Locate the cell with the specified text and output its [x, y] center coordinate. 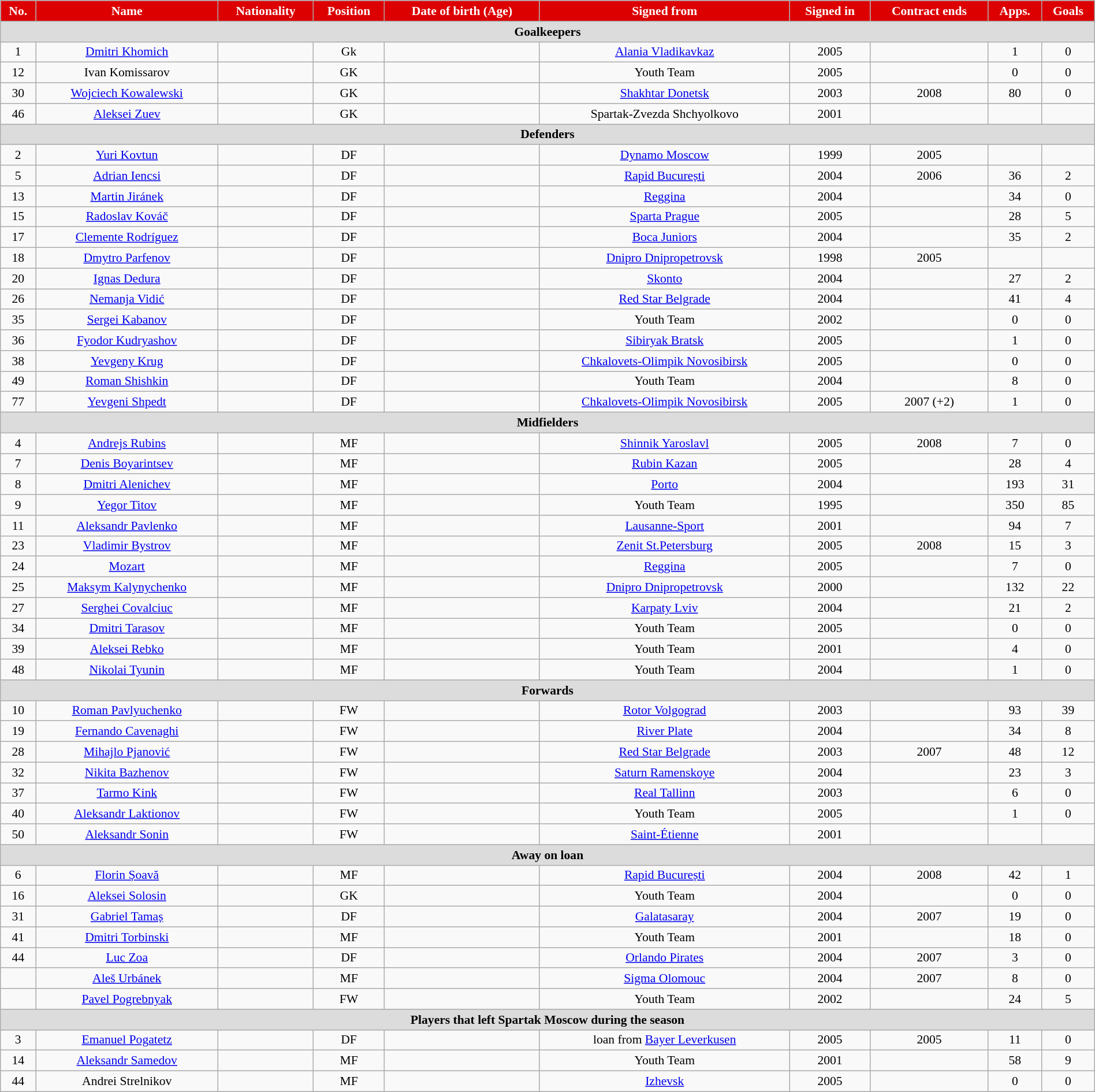
Nemanja Vidić [127, 299]
Position [349, 11]
20 [18, 278]
42 [1015, 875]
Yuri Kovtun [127, 155]
80 [1015, 94]
77 [18, 402]
Rotor Volgograd [664, 711]
Aleksei Rebko [127, 649]
1998 [830, 258]
16 [18, 896]
Gk [349, 52]
37 [18, 793]
94 [1015, 526]
49 [18, 381]
13 [18, 196]
Saturn Ramenskoye [664, 772]
Away on loan [547, 855]
85 [1068, 505]
Aleš Urbánek [127, 979]
Saint-Étienne [664, 834]
Name [127, 11]
17 [18, 237]
Defenders [547, 135]
Signed from [664, 11]
Dmytro Parfenov [127, 258]
River Plate [664, 731]
Porto [664, 485]
Nikolai Tyunin [127, 670]
38 [18, 361]
22 [1068, 588]
Andrei Strelnikov [127, 1082]
Pavel Pogrebnyak [127, 999]
Izhevsk [664, 1082]
Roman Shishkin [127, 381]
Radoslav Kováč [127, 217]
Apps. [1015, 11]
Goalkeepers [547, 32]
Ivan Komissarov [127, 73]
Nationality [266, 11]
Sibiryak Bratsk [664, 340]
Yevgeni Shpedt [127, 402]
Contract ends [929, 11]
Andrejs Rubins [127, 443]
Ignas Dedura [127, 278]
Denis Boyarintsev [127, 464]
Boca Juniors [664, 237]
25 [18, 588]
Vladimir Bystrov [127, 546]
1999 [830, 155]
Tarmo Kink [127, 793]
Mihajlo Pjanović [127, 752]
Dmitri Tarasov [127, 629]
32 [18, 772]
Aleksei Zuev [127, 114]
Nikita Bazhenov [127, 772]
Aleksandr Samedov [127, 1061]
50 [18, 834]
Shinnik Yaroslavl [664, 443]
Dmitri Torbinski [127, 937]
Alania Vladikavkaz [664, 52]
Rubin Kazan [664, 464]
2006 [929, 176]
Florin Șoavă [127, 875]
93 [1015, 711]
193 [1015, 485]
Yegor Titov [127, 505]
Galatasaray [664, 917]
Emanuel Pogatetz [127, 1040]
Roman Pavlyuchenko [127, 711]
Maksym Kalynychenko [127, 588]
Fernando Cavenaghi [127, 731]
132 [1015, 588]
Skonto [664, 278]
Aleksandr Pavlenko [127, 526]
Aleksandr Laktionov [127, 814]
Midfielders [547, 423]
Orlando Pirates [664, 958]
21 [1015, 608]
Date of birth (Age) [462, 11]
Forwards [547, 690]
1995 [830, 505]
Real Tallinn [664, 793]
2000 [830, 588]
58 [1015, 1061]
Players that left Spartak Moscow during the season [547, 1020]
30 [18, 94]
Spartak-Zvezda Shchyolkovo [664, 114]
26 [18, 299]
Wojciech Kowalewski [127, 94]
14 [18, 1061]
Goals [1068, 11]
Clemente Rodríguez [127, 237]
Aleksei Solosin [127, 896]
Dmitri Alenichev [127, 485]
Shakhtar Donetsk [664, 94]
Sergei Kabanov [127, 320]
Dynamo Moscow [664, 155]
Adrian Iencsi [127, 176]
350 [1015, 505]
Luc Zoa [127, 958]
Aleksandr Sonin [127, 834]
Mozart [127, 567]
Sparta Prague [664, 217]
loan from Bayer Leverkusen [664, 1040]
10 [18, 711]
Zenit St.Petersburg [664, 546]
40 [18, 814]
Signed in [830, 11]
Yevgeny Krug [127, 361]
Lausanne-Sport [664, 526]
Gabriel Tamaș [127, 917]
Martin Jiránek [127, 196]
Dmitri Khomich [127, 52]
Karpaty Lviv [664, 608]
Serghei Covalciuc [127, 608]
Sigma Olomouc [664, 979]
Fyodor Kudryashov [127, 340]
46 [18, 114]
2007 (+2) [929, 402]
No. [18, 11]
